Find where the given text appears and provide that cell's center as (X, Y) coordinate. 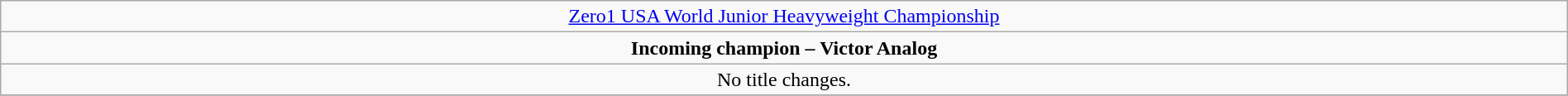
Incoming champion – Victor Analog (784, 48)
Zero1 USA World Junior Heavyweight Championship (784, 17)
No title changes. (784, 79)
